Identify which cell holds the provided text, then report its (X, Y) central coordinate. 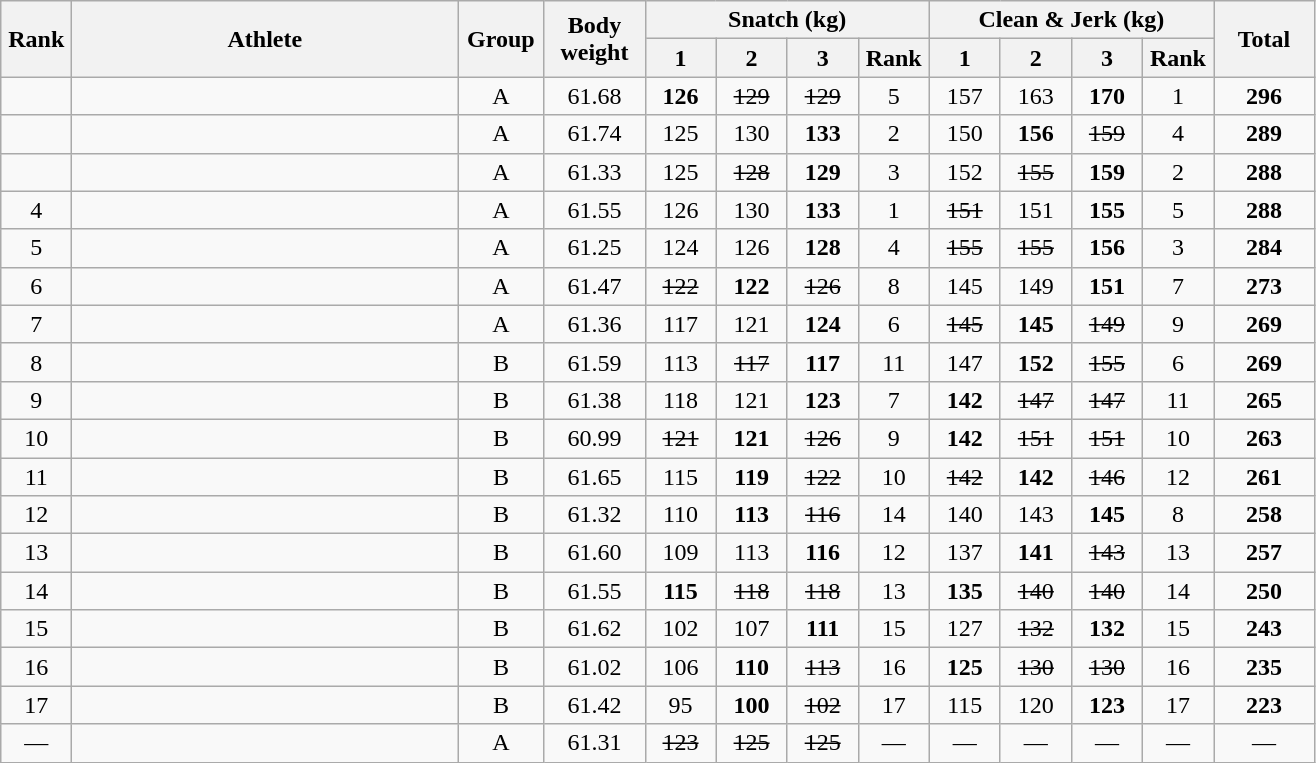
61.36 (594, 324)
60.99 (594, 438)
135 (964, 591)
296 (1264, 96)
150 (964, 134)
284 (1264, 248)
61.25 (594, 248)
106 (680, 667)
146 (1106, 477)
61.68 (594, 96)
141 (1036, 553)
289 (1264, 134)
261 (1264, 477)
Total (1264, 39)
Clean & Jerk (kg) (1071, 20)
127 (964, 629)
61.31 (594, 743)
163 (1036, 96)
263 (1264, 438)
257 (1264, 553)
265 (1264, 400)
258 (1264, 515)
Body weight (594, 39)
Athlete (265, 39)
235 (1264, 667)
61.42 (594, 705)
61.59 (594, 362)
100 (752, 705)
120 (1036, 705)
137 (964, 553)
61.02 (594, 667)
223 (1264, 705)
Snatch (kg) (787, 20)
61.32 (594, 515)
61.47 (594, 286)
61.60 (594, 553)
Group (501, 39)
250 (1264, 591)
107 (752, 629)
61.74 (594, 134)
109 (680, 553)
243 (1264, 629)
61.38 (594, 400)
157 (964, 96)
273 (1264, 286)
119 (752, 477)
61.65 (594, 477)
170 (1106, 96)
61.62 (594, 629)
61.33 (594, 172)
95 (680, 705)
111 (822, 629)
